Find where the given text appears and provide that cell's center as [x, y] coordinate. 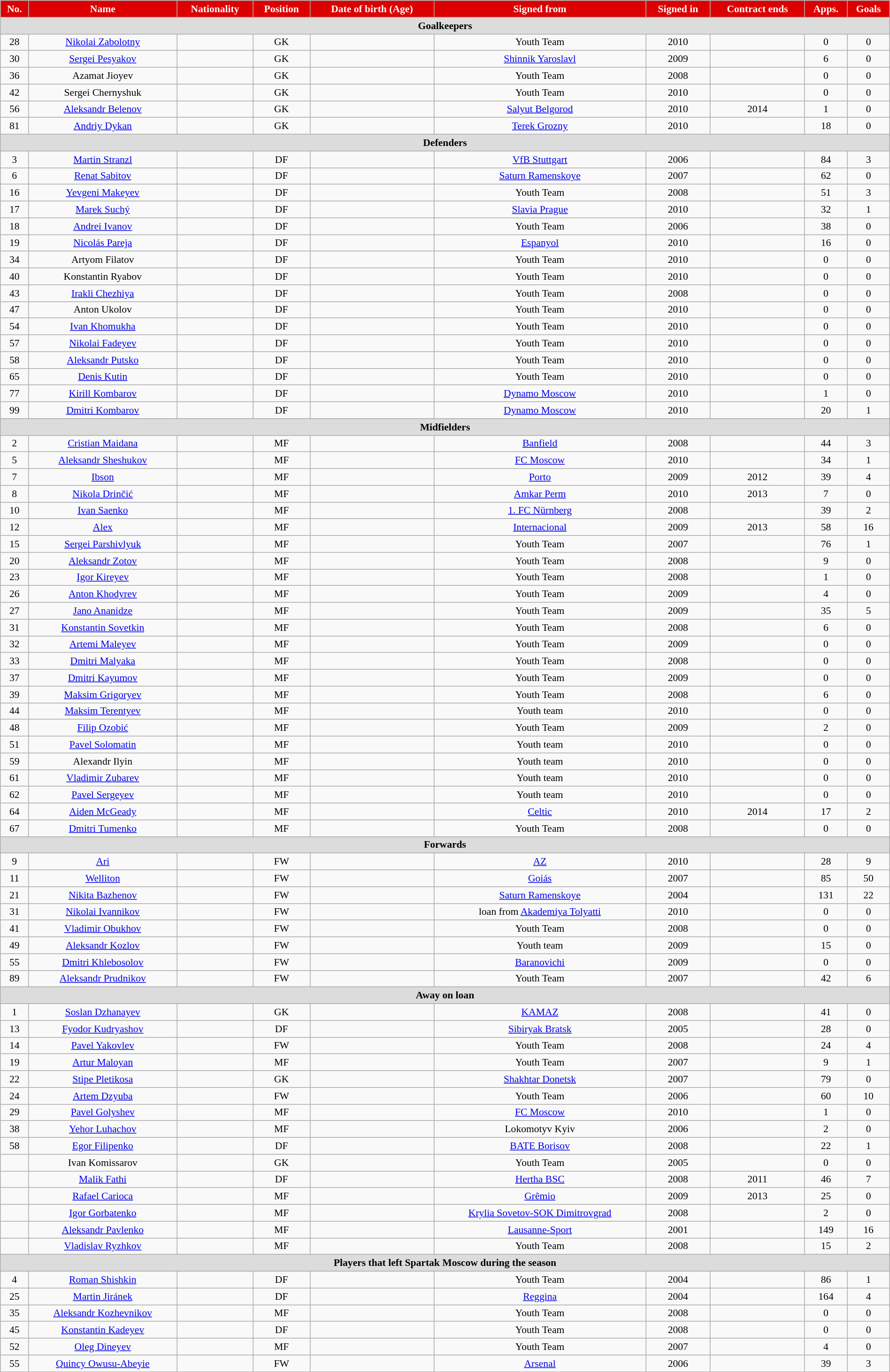
AZ [540, 862]
Aleksandr Sheshukov [103, 460]
Sergei Parshivlyuk [103, 544]
Aleksandr Zotov [103, 561]
Midfielders [445, 427]
48 [15, 728]
Dmitri Kayumov [103, 678]
14 [15, 1046]
85 [826, 879]
Alexandr Ilyin [103, 761]
Aiden McGeady [103, 812]
Denis Kutin [103, 377]
54 [15, 327]
Celtic [540, 812]
89 [15, 979]
Ivan Komissarov [103, 1163]
Ibson [103, 477]
Signed in [678, 9]
Internacional [540, 528]
Rafael Carioca [103, 1196]
65 [15, 377]
2001 [678, 1230]
Defenders [445, 143]
Nikolai Ivannikov [103, 912]
Lausanne-Sport [540, 1230]
Reggina [540, 1296]
Renat Sabitov [103, 176]
Nicolás Pareja [103, 243]
Malik Fathi [103, 1180]
26 [15, 594]
Konstantin Ryabov [103, 276]
Amkar Perm [540, 494]
56 [15, 109]
Oleg Dineyev [103, 1347]
60 [826, 1096]
Artyom Filatov [103, 260]
Vladimir Zubarev [103, 778]
Roman Shishkin [103, 1280]
Aleksandr Pavlenko [103, 1230]
Ivan Saenko [103, 511]
Irakli Chezhiya [103, 293]
Igor Gorbatenko [103, 1213]
Name [103, 9]
Egor Filipenko [103, 1146]
Sergei Chernyshuk [103, 92]
Pavel Solomatin [103, 745]
Goals [868, 9]
Yehor Luhachov [103, 1129]
11 [15, 879]
45 [15, 1330]
Espanyol [540, 243]
Dmitri Kombarov [103, 410]
Nikolai Zabolotny [103, 42]
Aleksandr Prudnikov [103, 979]
Andriy Dykan [103, 126]
BATE Borisov [540, 1146]
Anton Khodyrev [103, 594]
Kirill Kombarov [103, 394]
Anton Ukolov [103, 310]
Igor Kireyev [103, 577]
Vladimir Obukhov [103, 929]
Shakhtar Donetsk [540, 1079]
43 [15, 293]
Salyut Belgorod [540, 109]
Baranovichi [540, 962]
Pavel Golyshev [103, 1112]
Maksim Grigoryev [103, 695]
40 [15, 276]
149 [826, 1230]
Porto [540, 477]
Filip Ozobić [103, 728]
KAMAZ [540, 1012]
Quincy Owusu-Abeyie [103, 1364]
30 [15, 59]
37 [15, 678]
Position [282, 9]
Nikola Drinčić [103, 494]
Away on loan [445, 996]
59 [15, 761]
Pavel Sergeyev [103, 795]
No. [15, 9]
Yevgeni Makeyev [103, 193]
Fyodor Kudryashov [103, 1029]
Forwards [445, 845]
29 [15, 1112]
Shinnik Yaroslavl [540, 59]
Soslan Dzhanayev [103, 1012]
Maksim Terentyev [103, 711]
50 [868, 879]
Signed from [540, 9]
33 [15, 661]
79 [826, 1079]
Dmitri Malyaka [103, 661]
52 [15, 1347]
Konstantin Sovetkin [103, 628]
Date of birth (Age) [372, 9]
2012 [758, 477]
Azamat Jioyev [103, 76]
Stipe Pletikosa [103, 1079]
loan from Akademiya Tolyatti [540, 912]
Aleksandr Kozlov [103, 945]
12 [15, 528]
Slavia Prague [540, 210]
Grêmio [540, 1196]
Players that left Spartak Moscow during the season [445, 1263]
8 [15, 494]
Martin Stranzl [103, 160]
47 [15, 310]
Goiás [540, 879]
Cristian Maidana [103, 444]
VfB Stuttgart [540, 160]
Hertha BSC [540, 1180]
Artur Maloyan [103, 1063]
99 [15, 410]
Nationality [215, 9]
21 [15, 895]
Sergei Pesyakov [103, 59]
Pavel Yakovlev [103, 1046]
13 [15, 1029]
36 [15, 76]
Ivan Khomukha [103, 327]
Artem Dzyuba [103, 1096]
Dmitri Khlebosolov [103, 962]
57 [15, 344]
Artemi Maleyev [103, 644]
Sibiryak Bratsk [540, 1029]
Marek Suchý [103, 210]
49 [15, 945]
Arsenal [540, 1364]
Martin Jiránek [103, 1296]
Aleksandr Belenov [103, 109]
76 [826, 544]
77 [15, 394]
Goalkeepers [445, 26]
Terek Grozny [540, 126]
Nikolai Fadeyev [103, 344]
Banfield [540, 444]
Dmitri Tumenko [103, 828]
Ari [103, 862]
86 [826, 1280]
Konstantin Kadeyev [103, 1330]
1. FC Nürnberg [540, 511]
46 [826, 1180]
Contract ends [758, 9]
61 [15, 778]
67 [15, 828]
2011 [758, 1180]
Aleksandr Kozhevnikov [103, 1313]
131 [826, 895]
23 [15, 577]
164 [826, 1296]
Apps. [826, 9]
Krylia Sovetov-SOK Dimitrovgrad [540, 1213]
Nikita Bazhenov [103, 895]
Jano Ananidze [103, 611]
Aleksandr Putsko [103, 360]
Alex [103, 528]
Lokomotyv Kyiv [540, 1129]
Vladislav Ryzhkov [103, 1246]
27 [15, 611]
84 [826, 160]
64 [15, 812]
Andrei Ivanov [103, 226]
81 [15, 126]
Welliton [103, 879]
